Capture the cell that displays the provided text and extract its (X, Y) central coordinate. 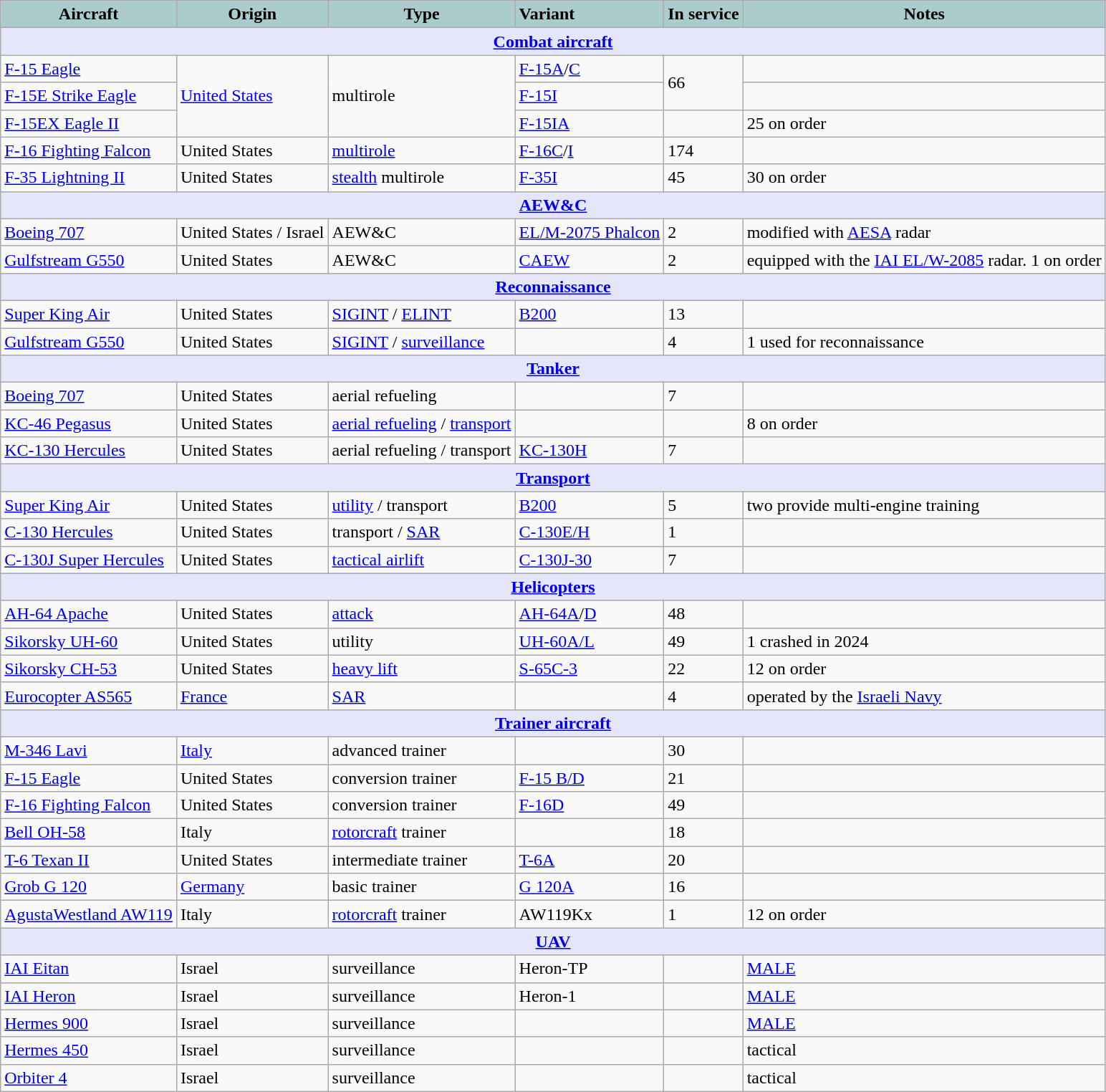
modified with AESA radar (924, 232)
30 on order (924, 178)
1 crashed in 2024 (924, 641)
20 (703, 860)
F-16D (590, 805)
M-346 Lavi (89, 750)
C-130J-30 (590, 560)
Combat aircraft (553, 42)
attack (421, 614)
F-15EX Eagle II (89, 123)
Hermes 900 (89, 1023)
In service (703, 14)
UH-60A/L (590, 641)
F-15I (590, 96)
advanced trainer (421, 750)
Heron-TP (590, 969)
stealth multirole (421, 178)
Transport (553, 478)
UAV (553, 942)
T-6 Texan II (89, 860)
16 (703, 887)
13 (703, 314)
AgustaWestland AW119 (89, 914)
Orbiter 4 (89, 1078)
18 (703, 833)
intermediate trainer (421, 860)
T-6A (590, 860)
Type (421, 14)
operated by the Israeli Navy (924, 696)
Origin (252, 14)
Variant (590, 14)
Helicopters (553, 587)
Germany (252, 887)
IAI Heron (89, 996)
KC-130H (590, 451)
F-15E Strike Eagle (89, 96)
S-65C-3 (590, 669)
8 on order (924, 423)
Sikorsky UH-60 (89, 641)
Eurocopter AS565 (89, 696)
France (252, 696)
1 used for reconnaissance (924, 342)
utility (421, 641)
48 (703, 614)
Heron-1 (590, 996)
KC-46 Pegasus (89, 423)
25 on order (924, 123)
SIGINT / surveillance (421, 342)
IAI Eitan (89, 969)
two provide multi-engine training (924, 505)
F-15A/C (590, 69)
30 (703, 750)
United States / Israel (252, 232)
5 (703, 505)
SIGINT / ELINT (421, 314)
heavy lift (421, 669)
Hermes 450 (89, 1050)
66 (703, 82)
utility / transport (421, 505)
F-15 B/D (590, 777)
Sikorsky CH-53 (89, 669)
174 (703, 150)
21 (703, 777)
Notes (924, 14)
Trainer aircraft (553, 723)
C-130E/H (590, 532)
F-16C/I (590, 150)
Aircraft (89, 14)
SAR (421, 696)
G 120A (590, 887)
C-130J Super Hercules (89, 560)
AH-64 Apache (89, 614)
22 (703, 669)
C-130 Hercules (89, 532)
AH-64A/D (590, 614)
AW119Kx (590, 914)
EL/M-2075 Phalcon (590, 232)
CAEW (590, 259)
basic trainer (421, 887)
Grob G 120 (89, 887)
F-35 Lightning II (89, 178)
45 (703, 178)
F-15IA (590, 123)
Tanker (553, 369)
tactical airlift (421, 560)
Bell OH-58 (89, 833)
Reconnaissance (553, 287)
equipped with the IAI EL/W-2085 radar. 1 on order (924, 259)
F-35I (590, 178)
KC-130 Hercules (89, 451)
aerial refueling (421, 396)
transport / SAR (421, 532)
